Pinpoint the cell where the given text exists, returning its [X, Y] midpoint coordinate. 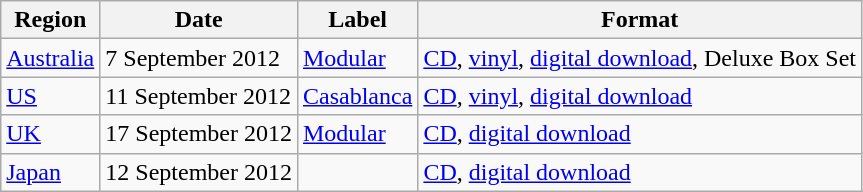
Japan [50, 172]
7 September 2012 [199, 58]
Australia [50, 58]
CD, vinyl, digital download, Deluxe Box Set [640, 58]
Casablanca [357, 96]
17 September 2012 [199, 134]
12 September 2012 [199, 172]
Region [50, 20]
US [50, 96]
Label [357, 20]
CD, vinyl, digital download [640, 96]
UK [50, 134]
11 September 2012 [199, 96]
Date [199, 20]
Format [640, 20]
